Find where the given text appears and provide that cell's center as (X, Y) coordinate. 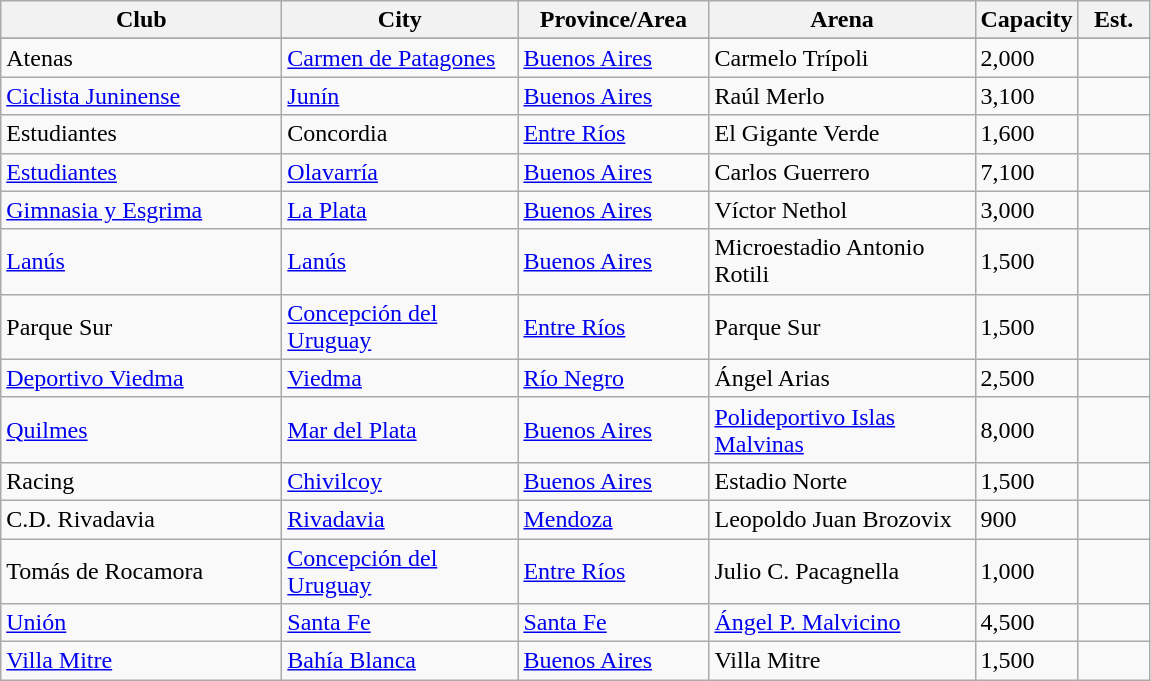
Quilmes (142, 430)
3,000 (1026, 210)
City (400, 20)
1,600 (1026, 134)
Estadio Norte (842, 481)
Arena (842, 20)
Carmen de Patagones (400, 58)
2,500 (1026, 378)
Ángel Arias (842, 378)
Chivilcoy (400, 481)
Olavarría (400, 172)
4,500 (1026, 623)
7,100 (1026, 172)
1,000 (1026, 570)
Deportivo Viedma (142, 378)
Tomás de Rocamora (142, 570)
Rivadavia (400, 519)
900 (1026, 519)
Víctor Nethol (842, 210)
Unión (142, 623)
Atenas (142, 58)
Junín (400, 96)
8,000 (1026, 430)
Racing (142, 481)
Viedma (400, 378)
Microestadio Antonio Rotili (842, 262)
Río Negro (614, 378)
Raúl Merlo (842, 96)
3,100 (1026, 96)
2,000 (1026, 58)
Concordia (400, 134)
Province/Area (614, 20)
Club (142, 20)
Carlos Guerrero (842, 172)
Carmelo Trípoli (842, 58)
Bahía Blanca (400, 661)
Gimnasia y Esgrima (142, 210)
Ángel P. Malvicino (842, 623)
Leopoldo Juan Brozovix (842, 519)
Mar del Plata (400, 430)
Ciclista Juninense (142, 96)
Polideportivo Islas Malvinas (842, 430)
Julio C. Pacagnella (842, 570)
Est. (1114, 20)
Capacity (1026, 20)
Mendoza (614, 519)
El Gigante Verde (842, 134)
La Plata (400, 210)
C.D. Rivadavia (142, 519)
